Detect which cell encompasses the target text, then output its (X, Y) center coordinate. 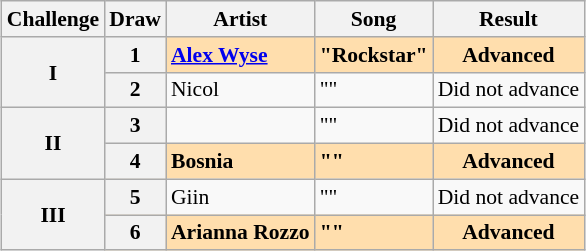
II (53, 144)
Challenge (53, 19)
6 (135, 233)
Nicol (240, 90)
III (53, 214)
Alex Wyse (240, 55)
Result (509, 19)
"Rockstar" (374, 55)
3 (135, 126)
Giin (240, 197)
Draw (135, 19)
Arianna Rozzo (240, 233)
2 (135, 90)
5 (135, 197)
Bosnia (240, 162)
4 (135, 162)
I (53, 72)
Artist (240, 19)
Song (374, 19)
1 (135, 55)
